Extract the [x, y] coordinate from the center of the cell holding the provided text.  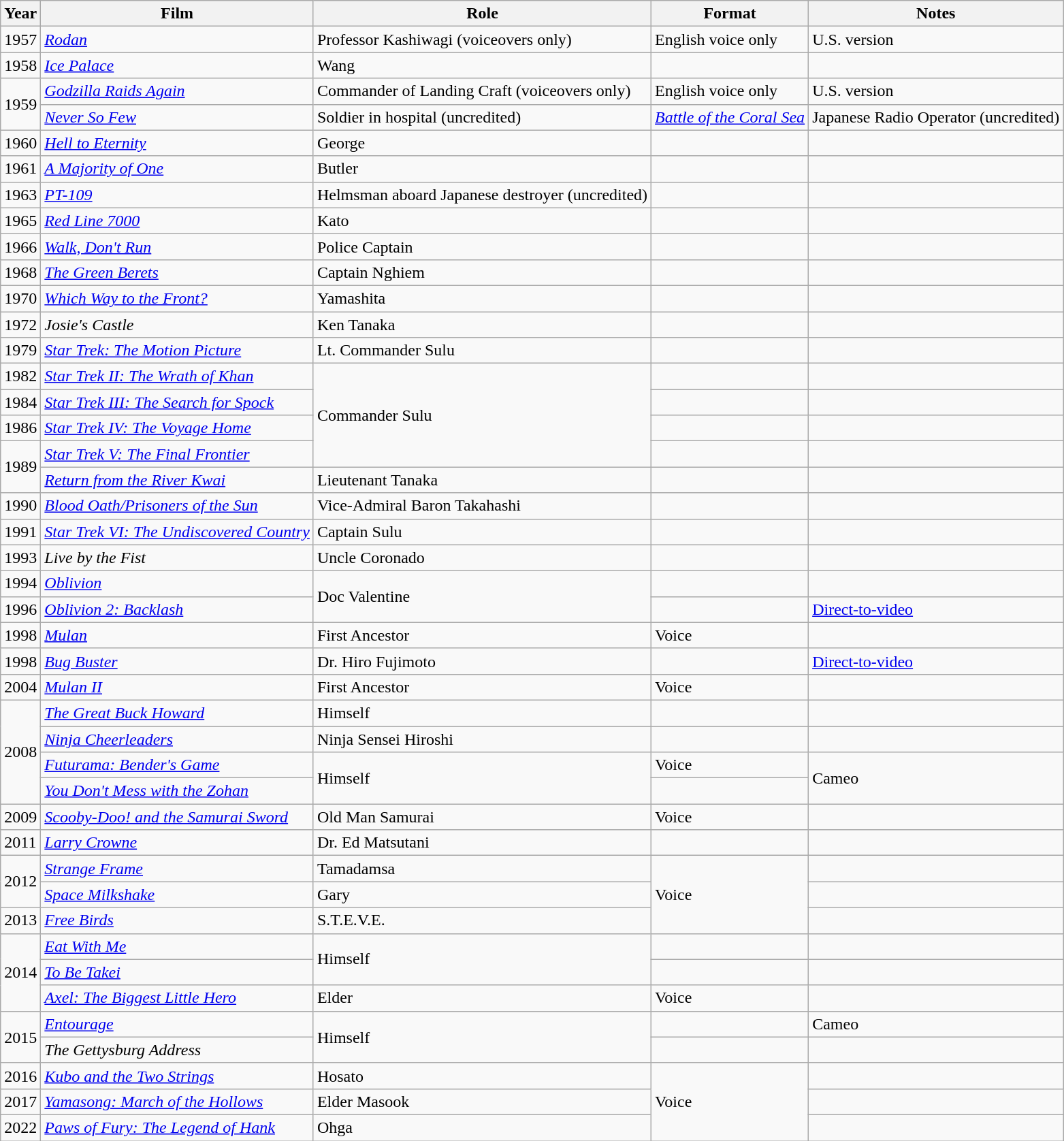
Star Trek II: The Wrath of Khan [177, 376]
Ohga [482, 1127]
S.T.E.V.E. [482, 920]
1996 [20, 609]
Butler [482, 169]
Rodan [177, 39]
PT-109 [177, 195]
Star Trek: The Motion Picture [177, 351]
Vice-Admiral Baron Takahashi [482, 506]
Uncle Coronado [482, 558]
Bug Buster [177, 661]
2008 [20, 752]
1966 [20, 246]
Walk, Don't Run [177, 246]
1993 [20, 558]
Star Trek III: The Search for Spock [177, 402]
Space Milkshake [177, 895]
Ken Tanaka [482, 325]
Scooby-Doo! and the Samurai Sword [177, 817]
2017 [20, 1102]
1965 [20, 221]
Which Way to the Front? [177, 298]
1972 [20, 325]
1984 [20, 402]
The Great Buck Howard [177, 713]
1990 [20, 506]
Yamasong: March of the Hollows [177, 1102]
Elder [482, 998]
Gary [482, 895]
Godzilla Raids Again [177, 91]
A Majority of One [177, 169]
2011 [20, 843]
Star Trek V: The Final Frontier [177, 454]
1968 [20, 272]
Elder Masook [482, 1102]
Commander of Landing Craft (voiceovers only) [482, 91]
1982 [20, 376]
Mulan II [177, 687]
2004 [20, 687]
1963 [20, 195]
Captain Sulu [482, 532]
Old Man Samurai [482, 817]
1961 [20, 169]
Entourage [177, 1024]
2016 [20, 1076]
1970 [20, 298]
Star Trek IV: The Voyage Home [177, 428]
The Gettysburg Address [177, 1050]
1957 [20, 39]
Axel: The Biggest Little Hero [177, 998]
The Green Berets [177, 272]
2009 [20, 817]
Battle of the Coral Sea [730, 117]
Commander Sulu [482, 415]
Paws of Fury: The Legend of Hank [177, 1127]
Role [482, 14]
1958 [20, 65]
Japanese Radio Operator (uncredited) [936, 117]
1991 [20, 532]
Ice Palace [177, 65]
Hosato [482, 1076]
Star Trek VI: The Undiscovered Country [177, 532]
Ninja Cheerleaders [177, 739]
Year [20, 14]
2012 [20, 882]
Oblivion 2: Backlash [177, 609]
1979 [20, 351]
2013 [20, 920]
1959 [20, 104]
George [482, 143]
Never So Few [177, 117]
To Be Takei [177, 972]
Doc Valentine [482, 596]
Soldier in hospital (uncredited) [482, 117]
Larry Crowne [177, 843]
Josie's Castle [177, 325]
1994 [20, 583]
Kubo and the Two Strings [177, 1076]
Ninja Sensei Hiroshi [482, 739]
2015 [20, 1037]
Kato [482, 221]
Futurama: Bender's Game [177, 765]
Wang [482, 65]
Blood Oath/Prisoners of the Sun [177, 506]
Dr. Hiro Fujimoto [482, 661]
Yamashita [482, 298]
1960 [20, 143]
Eat With Me [177, 946]
Red Line 7000 [177, 221]
Tamadamsa [482, 869]
Lieutenant Tanaka [482, 480]
1989 [20, 467]
2022 [20, 1127]
Notes [936, 14]
2014 [20, 972]
You Don't Mess with the Zohan [177, 791]
Lt. Commander Sulu [482, 351]
1986 [20, 428]
Hell to Eternity [177, 143]
Live by the Fist [177, 558]
Film [177, 14]
Free Birds [177, 920]
Professor Kashiwagi (voiceovers only) [482, 39]
Police Captain [482, 246]
Format [730, 14]
Helmsman aboard Japanese destroyer (uncredited) [482, 195]
Strange Frame [177, 869]
Oblivion [177, 583]
Return from the River Kwai [177, 480]
Captain Nghiem [482, 272]
Dr. Ed Matsutani [482, 843]
Mulan [177, 635]
